Search for the cell housing the specified text and yield its [X, Y] center coordinate. 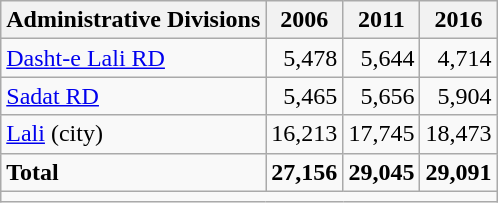
2011 [382, 20]
5,656 [382, 96]
4,714 [458, 58]
2006 [304, 20]
16,213 [304, 134]
27,156 [304, 172]
5,644 [382, 58]
Total [134, 172]
5,465 [304, 96]
18,473 [458, 134]
Administrative Divisions [134, 20]
17,745 [382, 134]
29,045 [382, 172]
5,904 [458, 96]
5,478 [304, 58]
29,091 [458, 172]
Sadat RD [134, 96]
Lali (city) [134, 134]
Dasht-e Lali RD [134, 58]
2016 [458, 20]
